Output the (X, Y) coordinate of the center of the cell containing the given text.  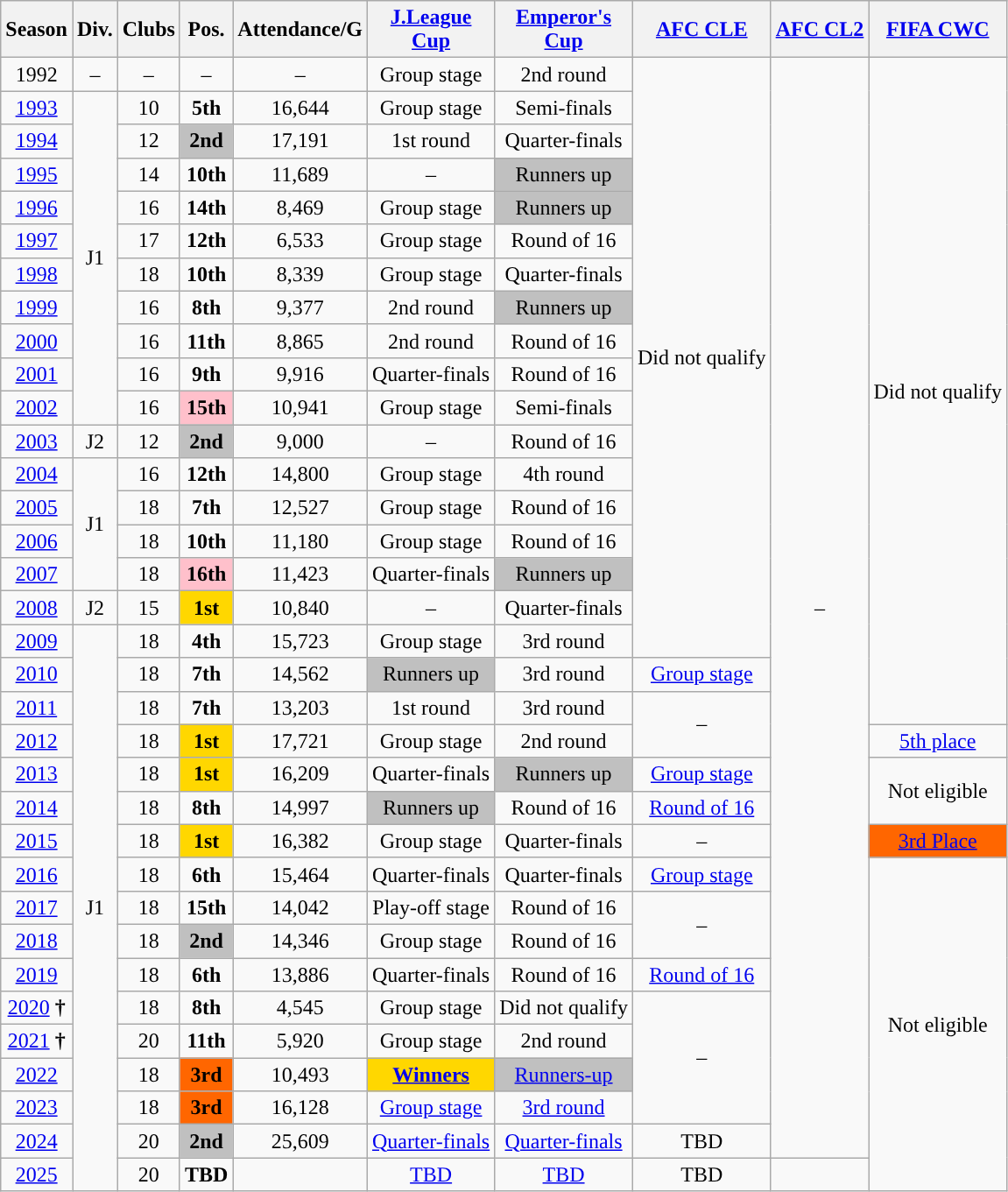
10,493 (300, 1075)
Clubs (149, 30)
2008 (37, 608)
Attendance/G (300, 30)
12,527 (300, 508)
2004 (37, 475)
2003 (37, 441)
6,533 (300, 241)
2006 (37, 541)
2020 † (37, 1008)
1992 (37, 74)
2011 (37, 708)
1995 (37, 174)
1997 (37, 241)
Div. (95, 30)
Season (37, 30)
13,203 (300, 708)
9,916 (300, 374)
17,721 (300, 741)
11,423 (300, 575)
2005 (37, 508)
14,997 (300, 808)
14,562 (300, 674)
2002 (37, 407)
8,339 (300, 274)
Runners-up (564, 1075)
2017 (37, 907)
9th (206, 374)
Emperor's Cup (564, 30)
2024 (37, 1141)
15,723 (300, 641)
1993 (37, 108)
5th place (938, 741)
16,644 (300, 108)
1998 (37, 274)
10,840 (300, 608)
14,346 (300, 941)
14,042 (300, 907)
4,545 (300, 1008)
15 (149, 608)
9,000 (300, 441)
Winners (431, 1075)
8,469 (300, 208)
3rd Place (938, 841)
2001 (37, 374)
15,464 (300, 874)
2013 (37, 774)
4th (206, 641)
1994 (37, 141)
2016 (37, 874)
5th (206, 108)
Pos. (206, 30)
2023 (37, 1108)
2025 (37, 1174)
1996 (37, 208)
J.League Cup (431, 30)
14,800 (300, 475)
2014 (37, 808)
AFC CL2 (820, 30)
2015 (37, 841)
13,886 (300, 975)
1999 (37, 307)
4th round (564, 475)
2000 (37, 341)
17 (149, 241)
2012 (37, 741)
14th (206, 208)
14 (149, 174)
FIFA CWC (938, 30)
17,191 (300, 141)
2018 (37, 941)
10,941 (300, 407)
16,128 (300, 1108)
11,180 (300, 541)
11,689 (300, 174)
2010 (37, 674)
2022 (37, 1075)
16th (206, 575)
2021 † (37, 1041)
8,865 (300, 341)
Play-off stage (431, 907)
10 (149, 108)
9,377 (300, 307)
2019 (37, 975)
2009 (37, 641)
25,609 (300, 1141)
5,920 (300, 1041)
16,382 (300, 841)
AFC CLE (701, 30)
2007 (37, 575)
16,209 (300, 774)
